Return the [X, Y] coordinate for the center point of the cell that contains the specified text.  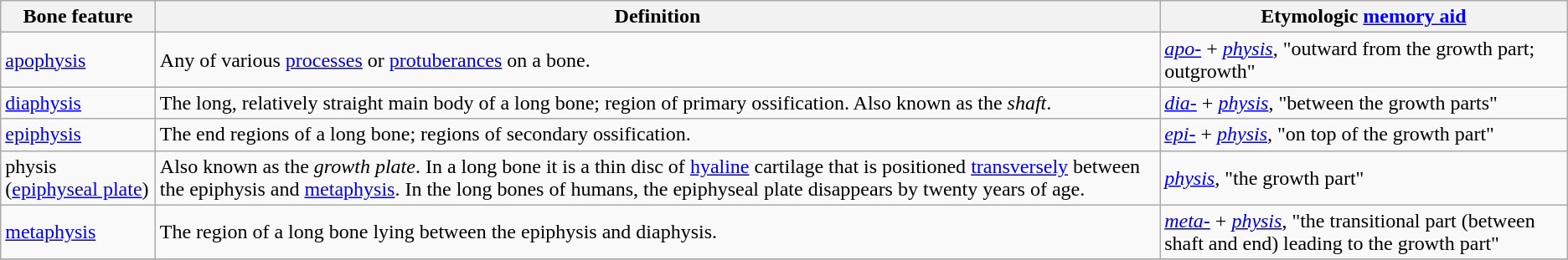
Etymologic memory aid [1364, 17]
physis, "the growth part" [1364, 177]
Bone feature [79, 17]
diaphysis [79, 103]
The region of a long bone lying between the epiphysis and diaphysis. [657, 232]
apophysis [79, 60]
apo- + physis, "outward from the growth part; outgrowth" [1364, 60]
metaphysis [79, 232]
meta- + physis, "the transitional part (between shaft and end) leading to the growth part" [1364, 232]
epi- + physis, "on top of the growth part" [1364, 135]
The end regions of a long bone; regions of secondary ossification. [657, 135]
epiphysis [79, 135]
Any of various processes or protuberances on a bone. [657, 60]
Definition [657, 17]
The long, relatively straight main body of a long bone; region of primary ossification. Also known as the shaft. [657, 103]
dia- + physis, "between the growth parts" [1364, 103]
physis (epiphyseal plate) [79, 177]
